For the text-containing cell, return its midpoint in [X, Y] coordinate format. 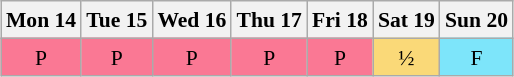
Fri 18 [340, 20]
½ [406, 56]
Wed 16 [192, 20]
Mon 14 [41, 20]
Sat 19 [406, 20]
Thu 17 [269, 20]
F [476, 56]
Tue 15 [116, 20]
Sun 20 [476, 20]
